Extract the [x, y] coordinate from the center of the cell holding the provided text.  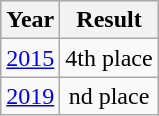
2015 [30, 58]
4th place [109, 58]
2019 [30, 96]
nd place [109, 96]
Result [109, 20]
Year [30, 20]
